Capture the cell that displays the provided text and extract its [x, y] central coordinate. 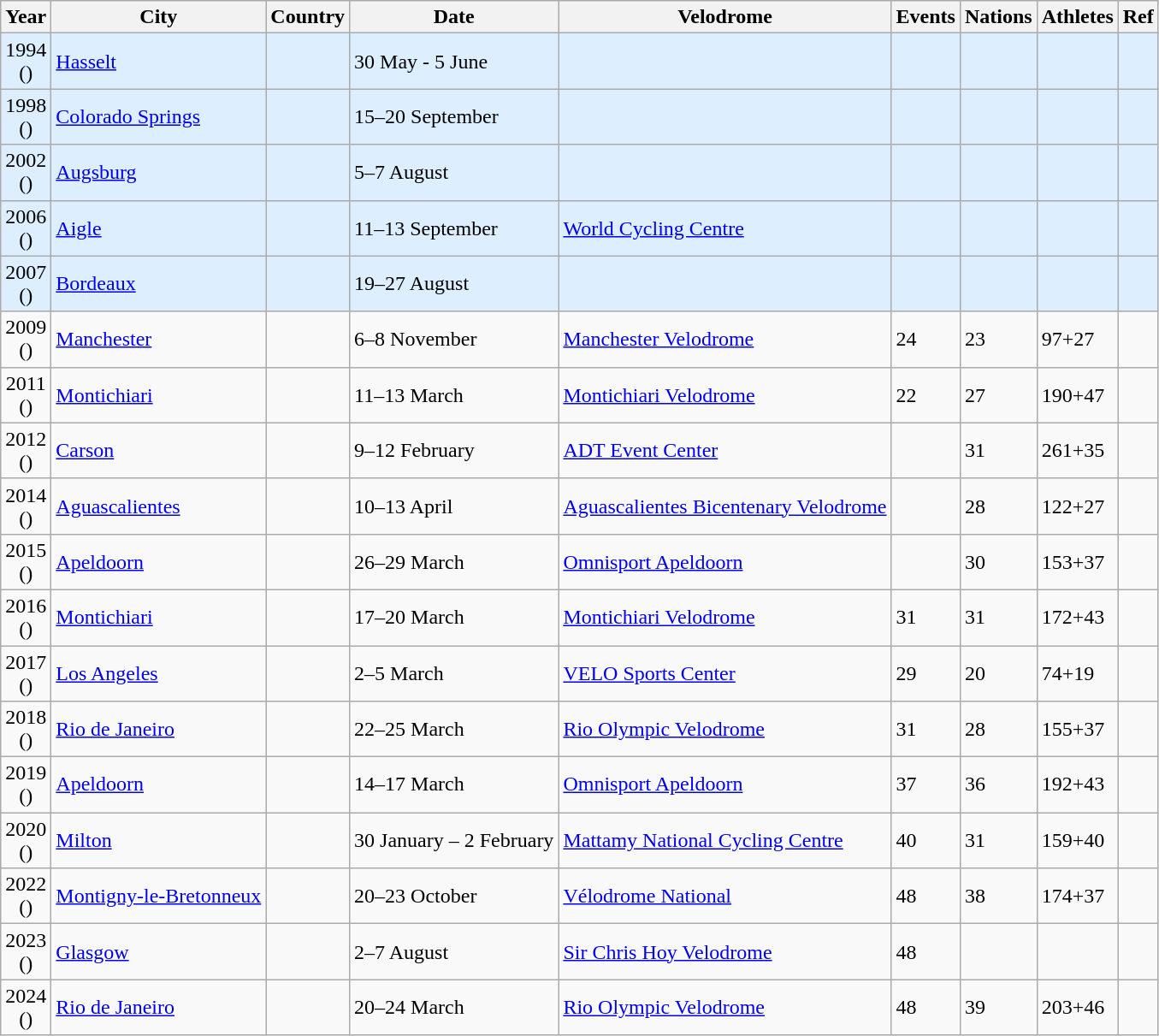
2023() [26, 951]
Velodrome [725, 17]
2012 () [26, 450]
2017 () [26, 672]
17–20 March [454, 618]
City [159, 17]
192+43 [1078, 785]
Manchester [159, 339]
1998 () [26, 116]
2024() [26, 1008]
Los Angeles [159, 672]
Nations [998, 17]
11–13 September [454, 228]
261+35 [1078, 450]
2–5 March [454, 672]
172+43 [1078, 618]
Mattamy National Cycling Centre [725, 840]
VELO Sports Center [725, 672]
22–25 March [454, 729]
153+37 [1078, 561]
20–23 October [454, 897]
Augsburg [159, 173]
11–13 March [454, 395]
2011 () [26, 395]
97+27 [1078, 339]
9–12 February [454, 450]
39 [998, 1008]
Bordeaux [159, 284]
2015 () [26, 561]
Ref [1138, 17]
30 May - 5 June [454, 62]
Manchester Velodrome [725, 339]
19–27 August [454, 284]
Aigle [159, 228]
20 [998, 672]
30 January – 2 February [454, 840]
Country [308, 17]
Date [454, 17]
22 [925, 395]
Carson [159, 450]
1994 () [26, 62]
20–24 March [454, 1008]
Milton [159, 840]
2–7 August [454, 951]
Sir Chris Hoy Velodrome [725, 951]
174+37 [1078, 897]
30 [998, 561]
155+37 [1078, 729]
36 [998, 785]
6–8 November [454, 339]
23 [998, 339]
Athletes [1078, 17]
203+46 [1078, 1008]
Montigny-le-Bretonneux [159, 897]
2014 () [26, 506]
ADT Event Center [725, 450]
2020 () [26, 840]
27 [998, 395]
World Cycling Centre [725, 228]
26–29 March [454, 561]
2009 () [26, 339]
24 [925, 339]
2018 () [26, 729]
Aguascalientes [159, 506]
2022() [26, 897]
190+47 [1078, 395]
Aguascalientes Bicentenary Velodrome [725, 506]
Events [925, 17]
38 [998, 897]
2019 () [26, 785]
74+19 [1078, 672]
2002 () [26, 173]
Glasgow [159, 951]
2006 () [26, 228]
37 [925, 785]
159+40 [1078, 840]
Colorado Springs [159, 116]
Vélodrome National [725, 897]
40 [925, 840]
122+27 [1078, 506]
14–17 March [454, 785]
2007 () [26, 284]
10–13 April [454, 506]
5–7 August [454, 173]
Hasselt [159, 62]
2016 () [26, 618]
29 [925, 672]
15–20 September [454, 116]
Year [26, 17]
